Extract the [x, y] coordinate from the center of the cell holding the provided text.  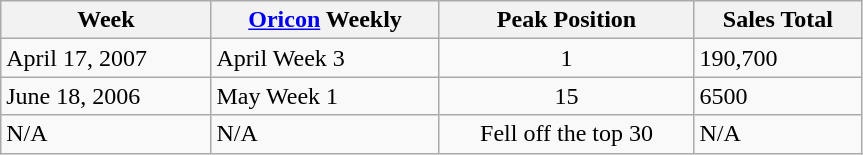
Oricon Weekly [325, 20]
June 18, 2006 [106, 96]
Fell off the top 30 [566, 134]
April Week 3 [325, 58]
April 17, 2007 [106, 58]
Peak Position [566, 20]
May Week 1 [325, 96]
15 [566, 96]
190,700 [778, 58]
6500 [778, 96]
1 [566, 58]
Week [106, 20]
Sales Total [778, 20]
